Scan for the cell matching the given text and deliver its [x, y] coordinate at center. 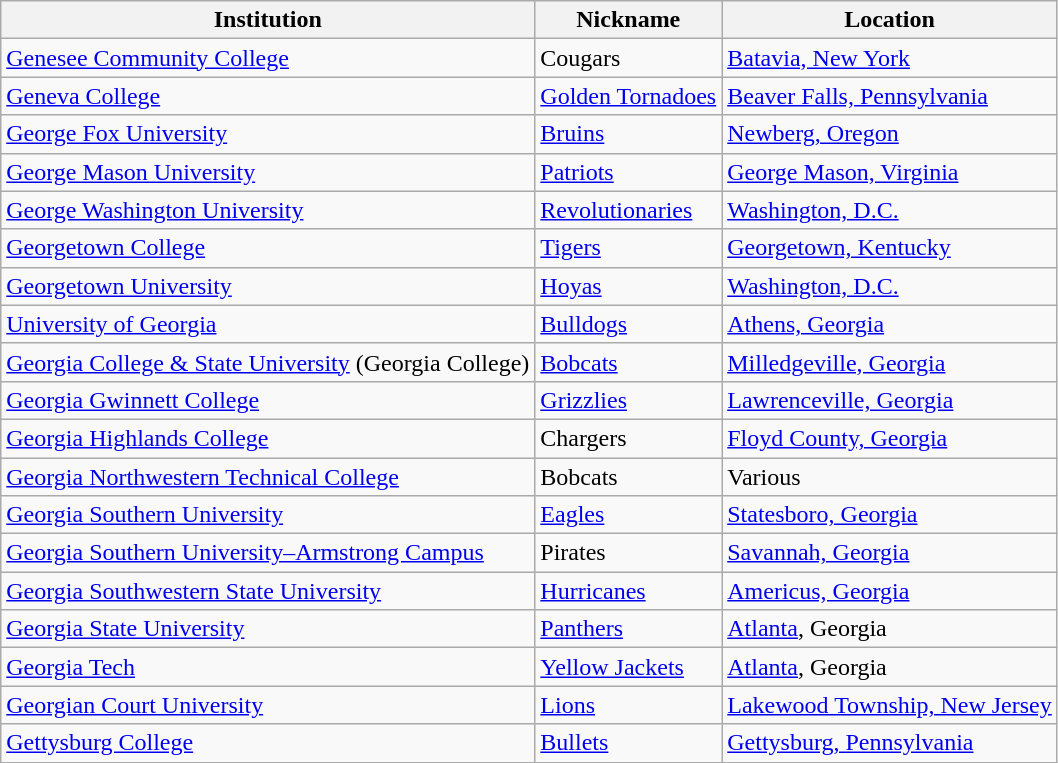
Geneva College [268, 96]
Location [890, 20]
Georgia Southern University–Armstrong Campus [268, 553]
Lions [628, 705]
Hurricanes [628, 591]
Patriots [628, 172]
Cougars [628, 58]
Chargers [628, 438]
Bullets [628, 743]
Newberg, Oregon [890, 134]
George Fox University [268, 134]
Eagles [628, 515]
Georgia State University [268, 629]
Georgia Tech [268, 667]
Revolutionaries [628, 210]
Athens, Georgia [890, 324]
Georgetown, Kentucky [890, 248]
University of Georgia [268, 324]
Tigers [628, 248]
Georgian Court University [268, 705]
George Mason University [268, 172]
George Mason, Virginia [890, 172]
Pirates [628, 553]
Nickname [628, 20]
Savannah, Georgia [890, 553]
Genesee Community College [268, 58]
Hoyas [628, 286]
Lawrenceville, Georgia [890, 400]
Gettysburg, Pennsylvania [890, 743]
Bruins [628, 134]
Gettysburg College [268, 743]
Batavia, New York [890, 58]
Georgia Highlands College [268, 438]
Bulldogs [628, 324]
Beaver Falls, Pennsylvania [890, 96]
Lakewood Township, New Jersey [890, 705]
Floyd County, Georgia [890, 438]
Institution [268, 20]
Grizzlies [628, 400]
Milledgeville, Georgia [890, 362]
Statesboro, Georgia [890, 515]
Yellow Jackets [628, 667]
Georgia Northwestern Technical College [268, 477]
Golden Tornadoes [628, 96]
George Washington University [268, 210]
Georgia College & State University (Georgia College) [268, 362]
Georgia Southern University [268, 515]
Georgia Southwestern State University [268, 591]
Georgetown University [268, 286]
Americus, Georgia [890, 591]
Georgetown College [268, 248]
Georgia Gwinnett College [268, 400]
Panthers [628, 629]
Various [890, 477]
